Locate the cell with the specified text and output its [X, Y] center coordinate. 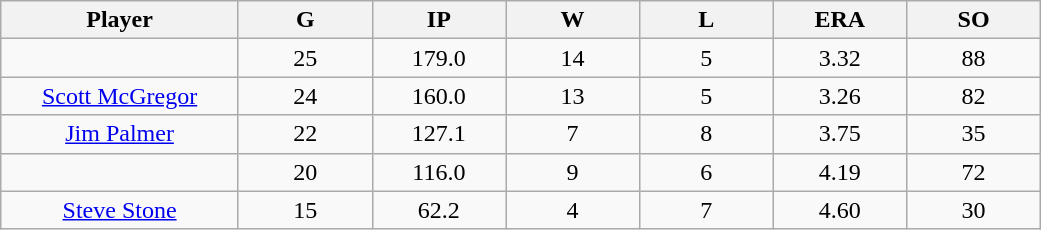
4.19 [840, 172]
Jim Palmer [120, 134]
72 [974, 172]
13 [573, 96]
ERA [840, 20]
IP [439, 20]
14 [573, 58]
SO [974, 20]
20 [305, 172]
3.26 [840, 96]
24 [305, 96]
8 [706, 134]
116.0 [439, 172]
160.0 [439, 96]
179.0 [439, 58]
Scott McGregor [120, 96]
15 [305, 210]
Steve Stone [120, 210]
127.1 [439, 134]
3.75 [840, 134]
6 [706, 172]
88 [974, 58]
Player [120, 20]
3.32 [840, 58]
30 [974, 210]
W [573, 20]
62.2 [439, 210]
G [305, 20]
9 [573, 172]
22 [305, 134]
35 [974, 134]
25 [305, 58]
82 [974, 96]
L [706, 20]
4 [573, 210]
4.60 [840, 210]
